From the cell containing the given text, extract its center point as (X, Y) coordinate. 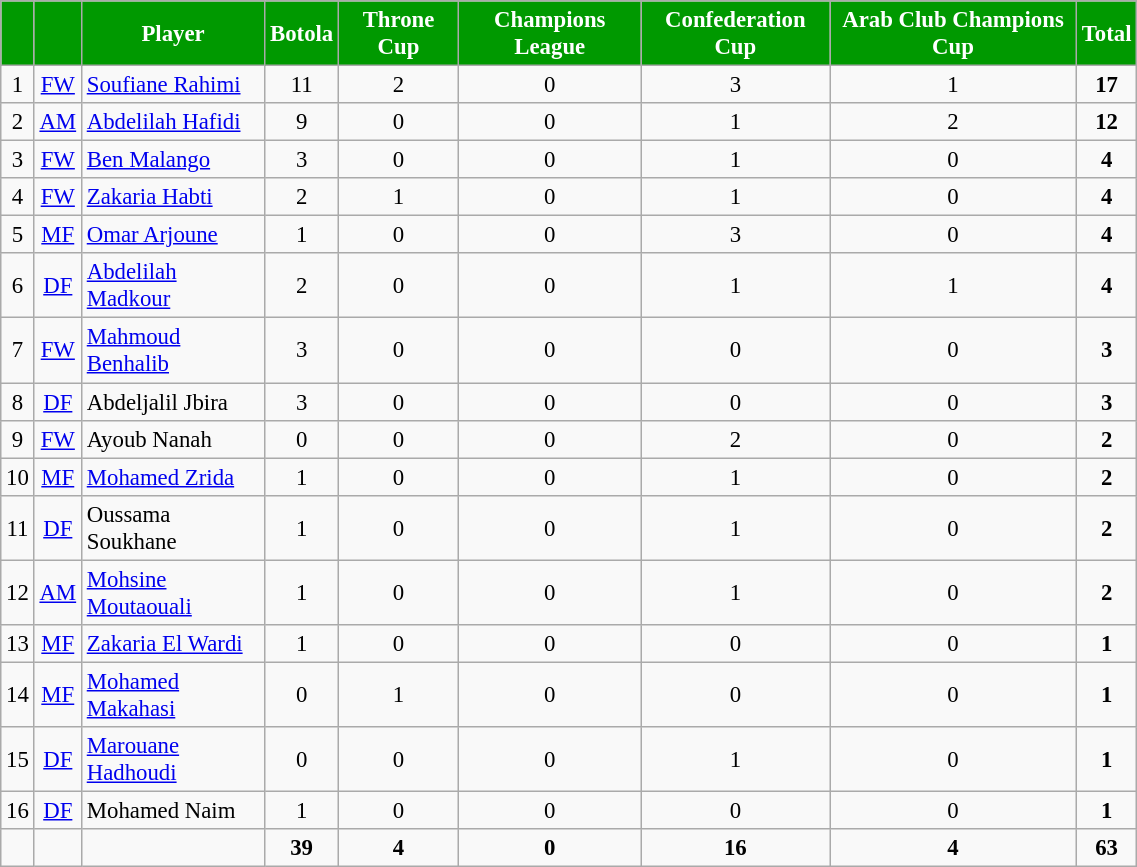
Abdeljalil Jbira (172, 402)
Ayoub Nanah (172, 439)
Soufiane Rahimi (172, 85)
63 (1106, 848)
Omar Arjoune (172, 235)
Mohamed Naim (172, 810)
Confederation Cup (736, 34)
13 (18, 644)
Mohsine Moutaouali (172, 592)
Abdelilah Hafidi (172, 122)
Player (172, 34)
Zakaria El Wardi (172, 644)
Botola (302, 34)
Marouane Hadhoudi (172, 760)
Throne Cup (399, 34)
6 (18, 286)
10 (18, 477)
8 (18, 402)
7 (18, 350)
Arab Club Champions Cup (954, 34)
Mohamed Zrida (172, 477)
Total (1106, 34)
Ben Malango (172, 160)
Champions League (550, 34)
Zakaria Habti (172, 197)
14 (18, 694)
Mohamed Makahasi (172, 694)
5 (18, 235)
Mahmoud Benhalib (172, 350)
Abdelilah Madkour (172, 286)
Oussama Soukhane (172, 528)
15 (18, 760)
17 (1106, 85)
39 (302, 848)
